Scan for the cell matching the given text and deliver its [x, y] coordinate at center. 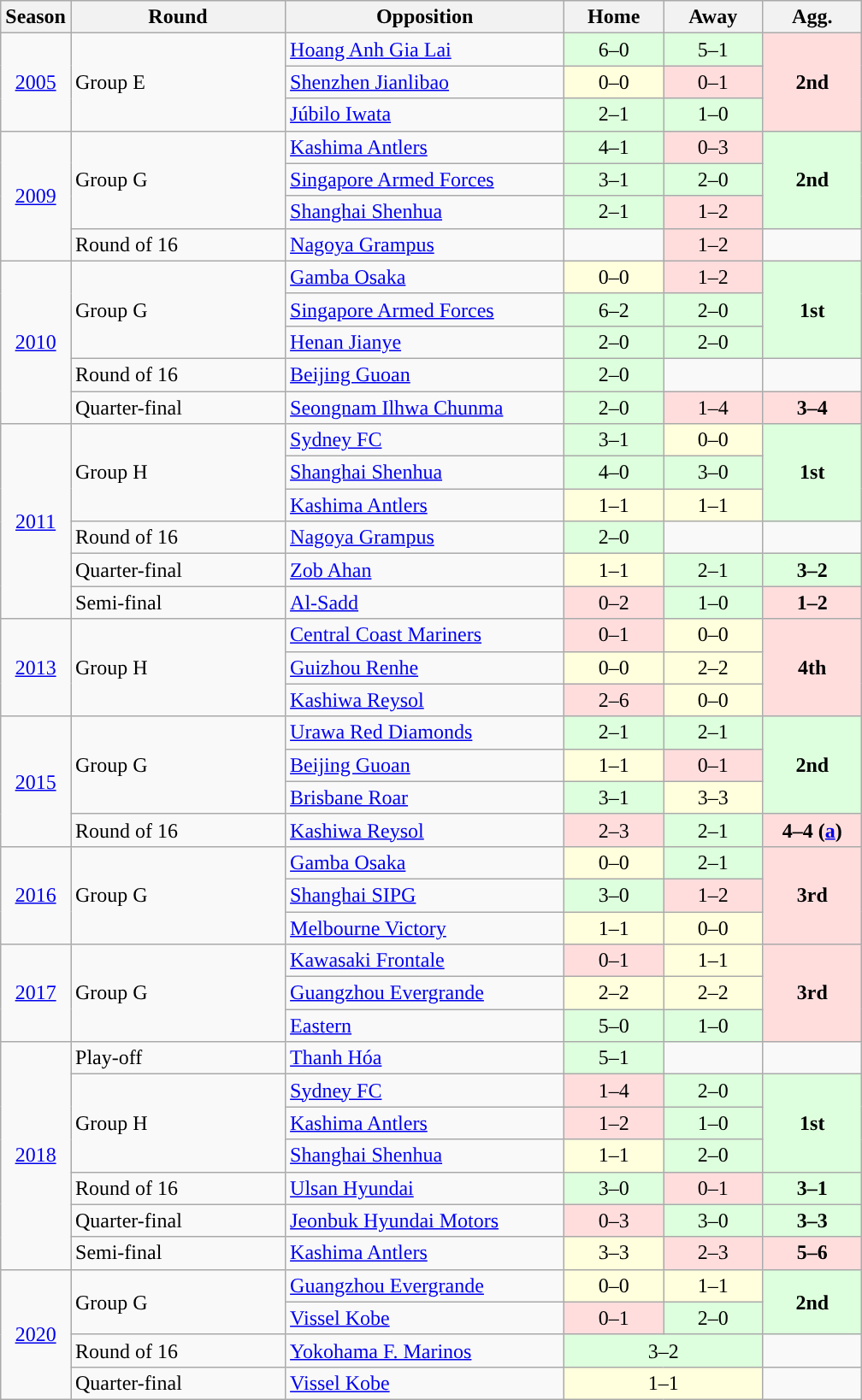
Melbourne Victory [425, 927]
Seongnam Ilhwa Chunma [425, 408]
Urawa Red Diamonds [425, 732]
0–2 [614, 603]
Round [178, 17]
2017 [36, 993]
Júbilo Iwata [425, 115]
Shanghai SIPG [425, 895]
2013 [36, 668]
2016 [36, 895]
2009 [36, 196]
Brisbane Roar [425, 797]
Central Coast Mariners [425, 635]
Hoang Anh Gia Lai [425, 50]
3–4 [812, 408]
4th [812, 668]
Guizhou Renhe [425, 668]
6–2 [614, 309]
Opposition [425, 17]
4–0 [614, 473]
2–6 [614, 700]
2005 [36, 82]
6–0 [614, 50]
2010 [36, 342]
Agg. [812, 17]
Home [614, 17]
Play-off [178, 1058]
Shenzhen Jianlibao [425, 82]
2018 [36, 1156]
Ulsan Hyundai [425, 1188]
Henan Jianye [425, 342]
Away [713, 17]
4–1 [614, 147]
Thanh Hóa [425, 1058]
Zob Ahan [425, 570]
2011 [36, 521]
2015 [36, 781]
2020 [36, 1334]
5–0 [614, 1026]
Yokohama F. Marinos [425, 1350]
Eastern [425, 1026]
5–6 [812, 1253]
Jeonbuk Hyundai Motors [425, 1221]
Group E [178, 82]
Kawasaki Frontale [425, 961]
Al-Sadd [425, 603]
Season [36, 17]
4–4 (a) [812, 830]
